For the text-containing cell, return its midpoint in [x, y] coordinate format. 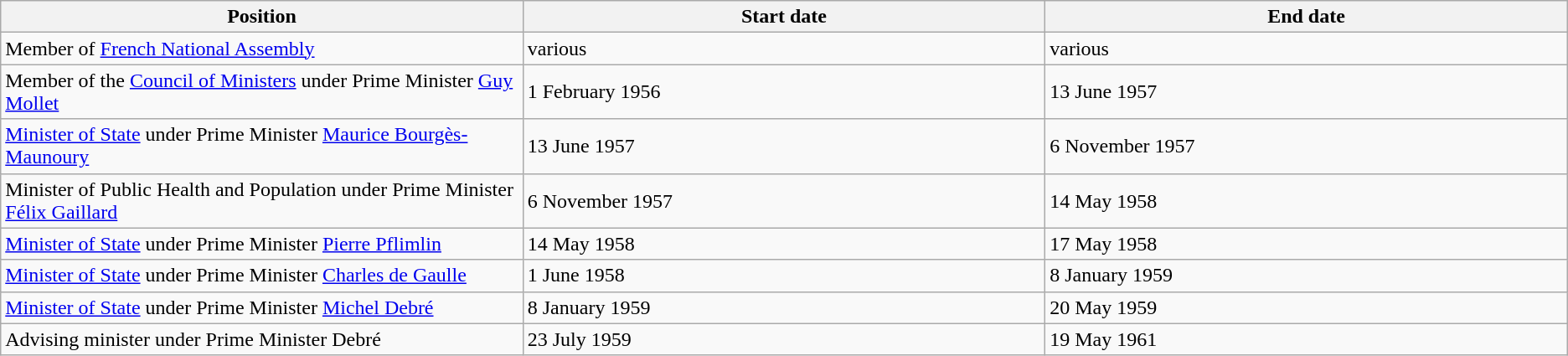
Start date [784, 17]
Advising minister under Prime Minister Debré [261, 339]
Position [261, 17]
19 May 1961 [1307, 339]
Member of the Council of Ministers under Prime Minister Guy Mollet [261, 92]
Member of French National Assembly [261, 49]
1 February 1956 [784, 92]
Minister of State under Prime Minister Maurice Bourgès-Maunoury [261, 146]
Minister of State under Prime Minister Michel Debré [261, 307]
Minister of State under Prime Minister Pierre Pflimlin [261, 244]
Minister of State under Prime Minister Charles de Gaulle [261, 276]
17 May 1958 [1307, 244]
20 May 1959 [1307, 307]
End date [1307, 17]
23 July 1959 [784, 339]
Minister of Public Health and Population under Prime Minister Félix Gaillard [261, 201]
1 June 1958 [784, 276]
